Return (x, y) of the center of cell containing provided text 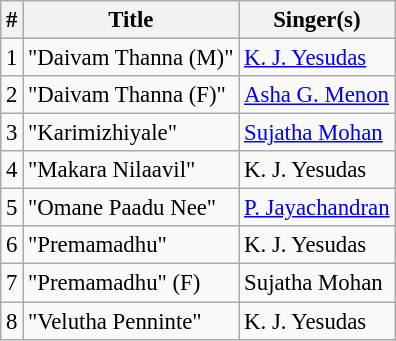
3 (12, 133)
"Premamadhu" (131, 245)
# (12, 20)
Singer(s) (317, 20)
5 (12, 208)
Asha G. Menon (317, 95)
4 (12, 170)
"Omane Paadu Nee" (131, 208)
6 (12, 245)
"Makara Nilaavil" (131, 170)
"Velutha Penninte" (131, 321)
2 (12, 95)
"Premamadhu" (F) (131, 283)
"Daivam Thanna (M)" (131, 58)
"Karimizhiyale" (131, 133)
1 (12, 58)
Title (131, 20)
7 (12, 283)
P. Jayachandran (317, 208)
"Daivam Thanna (F)" (131, 95)
8 (12, 321)
